Output the [X, Y] coordinate of the center of the cell containing the given text.  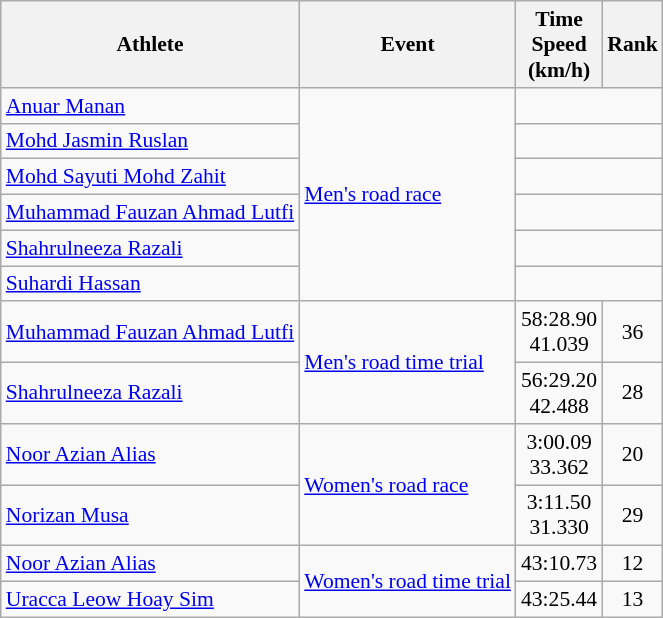
3:00.0933.362 [559, 454]
TimeSpeed(km/h) [559, 44]
Event [408, 44]
43:10.73 [559, 564]
Men's road time trial [408, 363]
Anuar Manan [150, 106]
36 [632, 332]
43:25.44 [559, 600]
13 [632, 600]
Women's road time trial [408, 582]
58:28.9041.039 [559, 332]
Norizan Musa [150, 516]
Rank [632, 44]
Women's road race [408, 485]
Athlete [150, 44]
29 [632, 516]
3:11.5031.330 [559, 516]
Mohd Sayuti Mohd Zahit [150, 177]
56:29.2042.488 [559, 394]
20 [632, 454]
12 [632, 564]
28 [632, 394]
Suhardi Hassan [150, 284]
Mohd Jasmin Ruslan [150, 141]
Uracca Leow Hoay Sim [150, 600]
Men's road race [408, 195]
